Return the [x, y] coordinate for the center point of the cell that contains the specified text.  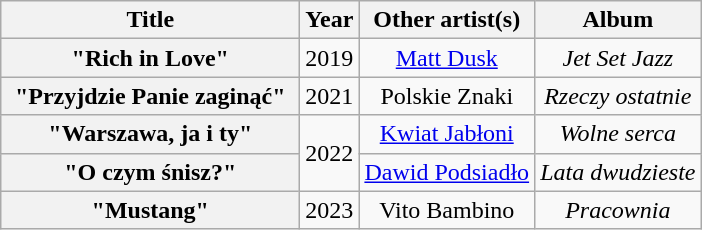
Kwiat Jabłoni [447, 134]
Year [330, 20]
Rzeczy ostatnie [618, 96]
"Warszawa, ja i ty" [150, 134]
Dawid Podsiadło [447, 172]
Album [618, 20]
Other artist(s) [447, 20]
Vito Bambino [447, 210]
Polskie Znaki [447, 96]
Jet Set Jazz [618, 58]
Wolne serca [618, 134]
2021 [330, 96]
Matt Dusk [447, 58]
2022 [330, 153]
2023 [330, 210]
"O czym śnisz?" [150, 172]
"Rich in Love" [150, 58]
Pracownia [618, 210]
"Mustang" [150, 210]
Lata dwudzieste [618, 172]
Title [150, 20]
"Przyjdzie Panie zaginąć" [150, 96]
2019 [330, 58]
